Identify which cell holds the provided text, then report its [X, Y] central coordinate. 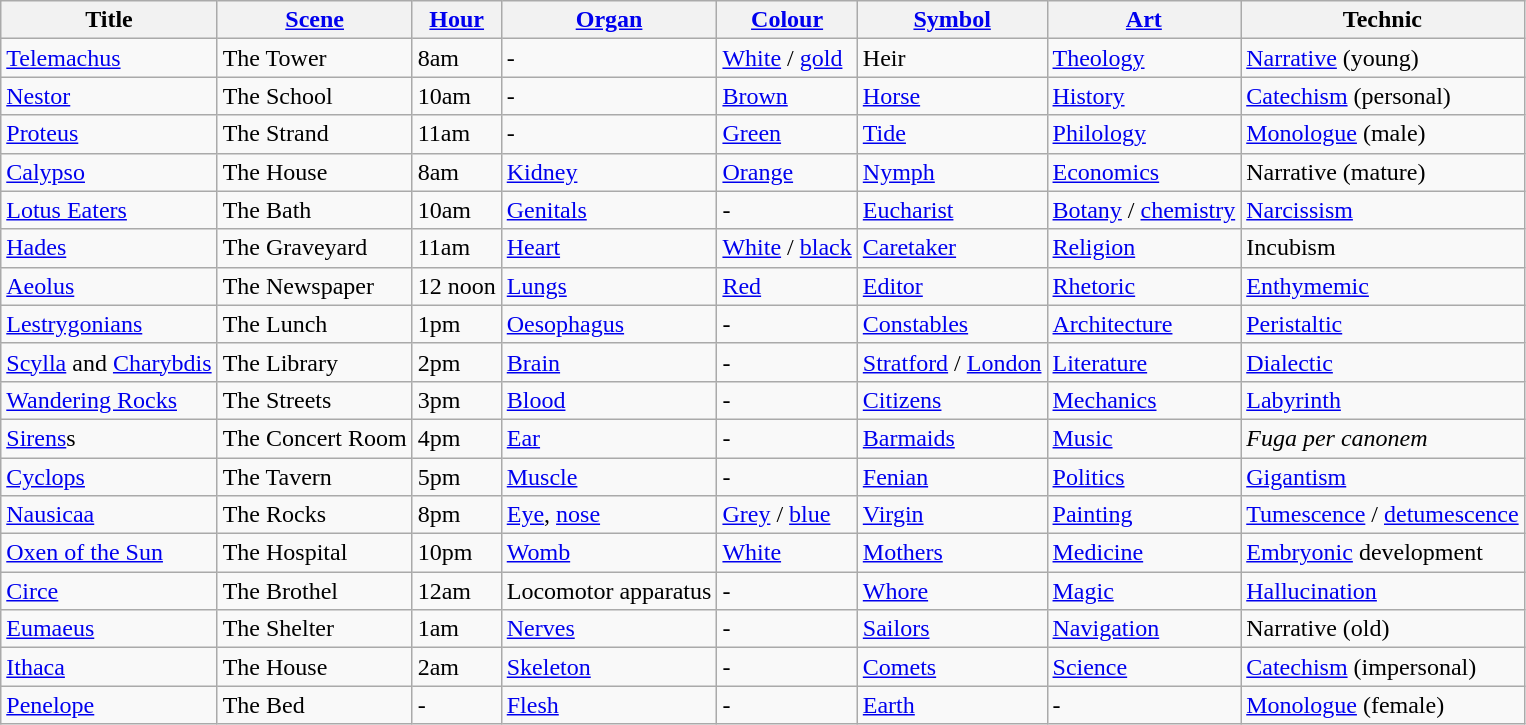
Rhetoric [1144, 286]
Catechism (personal) [1382, 96]
Hour [456, 20]
Wandering Rocks [109, 400]
Labyrinth [1382, 400]
Caretaker [952, 248]
Constables [952, 324]
Scene [314, 20]
Politics [1144, 477]
The Lunch [314, 324]
Economics [1144, 172]
Sailors [952, 629]
Calypso [109, 172]
Fenian [952, 477]
Architecture [1144, 324]
Scylla and Charybdis [109, 362]
Eumaeus [109, 629]
Virgin [952, 515]
8pm [456, 515]
Gigantism [1382, 477]
5pm [456, 477]
Horse [952, 96]
Proteus [109, 134]
Circe [109, 591]
2am [456, 667]
Lungs [609, 286]
The Concert Room [314, 438]
3pm [456, 400]
Monologue (male) [1382, 134]
Ear [609, 438]
Nerves [609, 629]
Theology [1144, 58]
Citizens [952, 400]
10pm [456, 553]
Music [1144, 438]
White / gold [787, 58]
Nymph [952, 172]
Comets [952, 667]
Green [787, 134]
Narrative (old) [1382, 629]
Fuga per canonem [1382, 438]
The Streets [314, 400]
Heart [609, 248]
Editor [952, 286]
Organ [609, 20]
1am [456, 629]
Catechism (impersonal) [1382, 667]
Symbol [952, 20]
Red [787, 286]
The School [314, 96]
Monologue (female) [1382, 705]
Penelope [109, 705]
Mothers [952, 553]
Science [1144, 667]
Brown [787, 96]
Grey / blue [787, 515]
Literature [1144, 362]
Blood [609, 400]
Sirenss [109, 438]
Painting [1144, 515]
Eucharist [952, 210]
The Graveyard [314, 248]
Oesophagus [609, 324]
The Tower [314, 58]
Aeolus [109, 286]
Earth [952, 705]
Lotus Eaters [109, 210]
Narrative (mature) [1382, 172]
Botany / chemistry [1144, 210]
The Bath [314, 210]
The Tavern [314, 477]
Eye, nose [609, 515]
Incubism [1382, 248]
Tumescence / detumescence [1382, 515]
Ithaca [109, 667]
Brain [609, 362]
2pm [456, 362]
Hallucination [1382, 591]
Peristaltic [1382, 324]
Cyclops [109, 477]
Enthymemic [1382, 286]
Heir [952, 58]
Skeleton [609, 667]
The Shelter [314, 629]
Locomotor apparatus [609, 591]
Muscle [609, 477]
Oxen of the Sun [109, 553]
The Rocks [314, 515]
Magic [1144, 591]
Art [1144, 20]
Genitals [609, 210]
The Newspaper [314, 286]
The Hospital [314, 553]
The Brothel [314, 591]
1pm [456, 324]
Medicine [1144, 553]
The Library [314, 362]
Nestor [109, 96]
The Bed [314, 705]
Embryonic development [1382, 553]
Telemachus [109, 58]
Narcissism [1382, 210]
Navigation [1144, 629]
The Strand [314, 134]
4pm [456, 438]
Orange [787, 172]
Religion [1144, 248]
12 noon [456, 286]
White / black [787, 248]
Whore [952, 591]
Narrative (young) [1382, 58]
12am [456, 591]
Title [109, 20]
Barmaids [952, 438]
Technic [1382, 20]
History [1144, 96]
Nausicaa [109, 515]
Dialectic [1382, 362]
Colour [787, 20]
Flesh [609, 705]
Stratford / London [952, 362]
Tide [952, 134]
White [787, 553]
Mechanics [1144, 400]
Kidney [609, 172]
Womb [609, 553]
Philology [1144, 134]
Lestrygonians [109, 324]
Hades [109, 248]
